Output the (X, Y) coordinate of the center of the cell containing the given text.  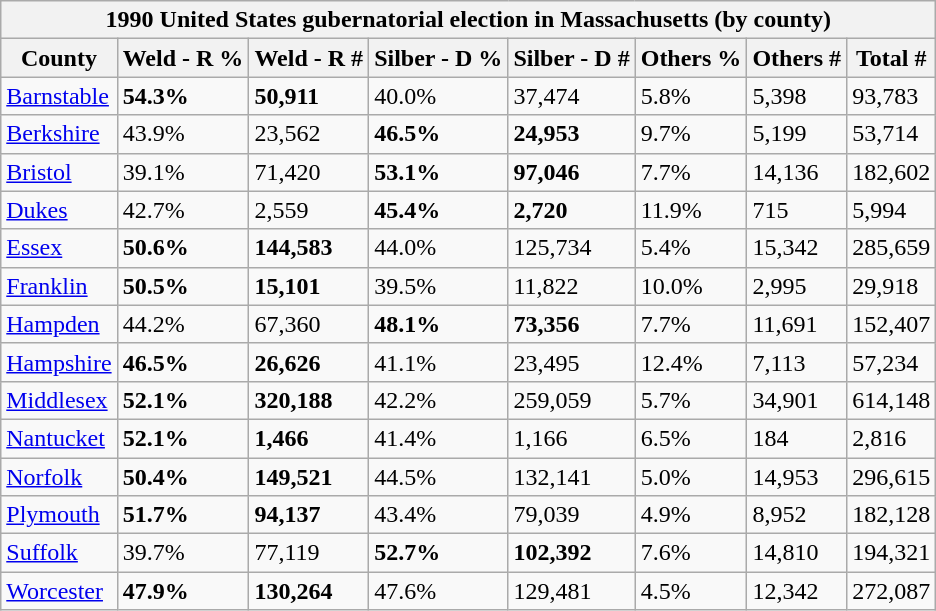
44.2% (183, 324)
34,901 (797, 400)
194,321 (892, 553)
11,691 (797, 324)
15,342 (797, 248)
37,474 (572, 96)
79,039 (572, 515)
47.6% (438, 591)
39.1% (183, 172)
93,783 (892, 96)
144,583 (309, 248)
Barnstable (59, 96)
7,113 (797, 362)
184 (797, 438)
50,911 (309, 96)
50.6% (183, 248)
4.5% (691, 591)
50.5% (183, 286)
2,720 (572, 210)
47.9% (183, 591)
41.1% (438, 362)
44.5% (438, 477)
Total # (892, 58)
Norfolk (59, 477)
53.1% (438, 172)
Bristol (59, 172)
Silber - D # (572, 58)
5,199 (797, 134)
73,356 (572, 324)
41.4% (438, 438)
614,148 (892, 400)
Silber - D % (438, 58)
129,481 (572, 591)
44.0% (438, 248)
2,995 (797, 286)
54.3% (183, 96)
39.7% (183, 553)
285,659 (892, 248)
296,615 (892, 477)
50.4% (183, 477)
4.9% (691, 515)
26,626 (309, 362)
152,407 (892, 324)
1,466 (309, 438)
5.8% (691, 96)
102,392 (572, 553)
Weld - R % (183, 58)
51.7% (183, 515)
Worcester (59, 591)
5.4% (691, 248)
23,495 (572, 362)
130,264 (309, 591)
5,398 (797, 96)
45.4% (438, 210)
12,342 (797, 591)
Nantucket (59, 438)
Dukes (59, 210)
53,714 (892, 134)
24,953 (572, 134)
43.4% (438, 515)
Berkshire (59, 134)
149,521 (309, 477)
9.7% (691, 134)
Essex (59, 248)
1,166 (572, 438)
5,994 (892, 210)
77,119 (309, 553)
182,602 (892, 172)
71,420 (309, 172)
7.6% (691, 553)
15,101 (309, 286)
97,046 (572, 172)
42.7% (183, 210)
11.9% (691, 210)
1990 United States gubernatorial election in Massachusetts (by county) (468, 20)
5.0% (691, 477)
2,816 (892, 438)
10.0% (691, 286)
2,559 (309, 210)
County (59, 58)
40.0% (438, 96)
67,360 (309, 324)
12.4% (691, 362)
132,141 (572, 477)
14,136 (797, 172)
Weld - R # (309, 58)
Franklin (59, 286)
94,137 (309, 515)
43.9% (183, 134)
272,087 (892, 591)
42.2% (438, 400)
6.5% (691, 438)
29,918 (892, 286)
259,059 (572, 400)
715 (797, 210)
39.5% (438, 286)
Hampden (59, 324)
57,234 (892, 362)
125,734 (572, 248)
14,810 (797, 553)
Suffolk (59, 553)
Hampshire (59, 362)
Others % (691, 58)
48.1% (438, 324)
Middlesex (59, 400)
52.7% (438, 553)
8,952 (797, 515)
11,822 (572, 286)
Plymouth (59, 515)
23,562 (309, 134)
14,953 (797, 477)
320,188 (309, 400)
5.7% (691, 400)
182,128 (892, 515)
Others # (797, 58)
